Locate the cell with the specified text and output its [x, y] center coordinate. 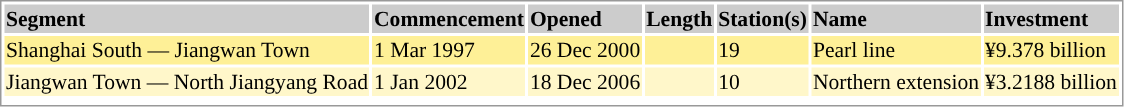
Northern extension [896, 82]
¥3.2188 billion [1050, 82]
Pearl line [896, 50]
Shanghai South — Jiangwan Town [186, 50]
18 Dec 2006 [584, 82]
26 Dec 2000 [584, 50]
Length [680, 18]
Station(s) [763, 18]
Investment [1050, 18]
19 [763, 50]
¥9.378 billion [1050, 50]
Opened [584, 18]
10 [763, 82]
Name [896, 18]
Segment [186, 18]
Commencement [450, 18]
1 Jan 2002 [450, 82]
1 Mar 1997 [450, 50]
Jiangwan Town — North Jiangyang Road [186, 82]
